From the cell containing the given text, extract its center point as (x, y) coordinate. 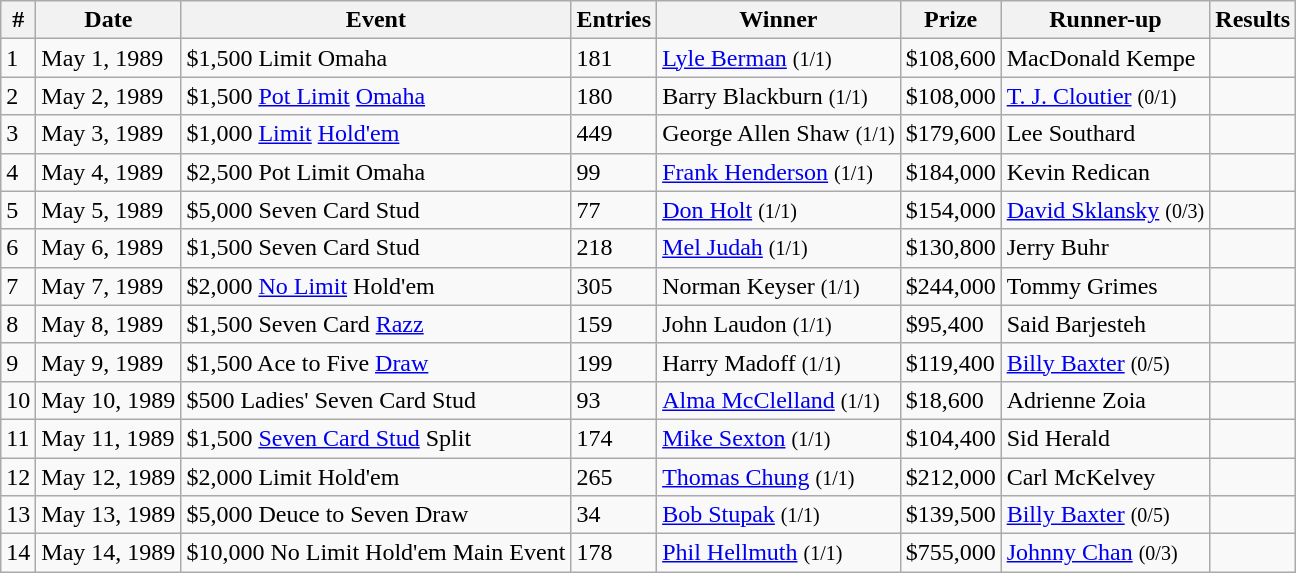
May 9, 1989 (108, 362)
$139,500 (950, 515)
14 (18, 553)
May 12, 1989 (108, 477)
May 3, 1989 (108, 134)
T. J. Cloutier (0/1) (1106, 96)
Carl McKelvey (1106, 477)
$212,000 (950, 477)
10 (18, 400)
Tommy Grimes (1106, 286)
5 (18, 210)
77 (614, 210)
MacDonald Kempe (1106, 58)
99 (614, 172)
$104,400 (950, 438)
Harry Madoff (1/1) (778, 362)
$18,600 (950, 400)
Norman Keyser (1/1) (778, 286)
Results (1253, 20)
$184,000 (950, 172)
9 (18, 362)
11 (18, 438)
$2,500 Pot Limit Omaha (376, 172)
Date (108, 20)
$10,000 No Limit Hold'em Main Event (376, 553)
May 5, 1989 (108, 210)
$179,600 (950, 134)
$755,000 (950, 553)
May 6, 1989 (108, 248)
Johnny Chan (0/3) (1106, 553)
12 (18, 477)
George Allen Shaw (1/1) (778, 134)
3 (18, 134)
218 (614, 248)
May 7, 1989 (108, 286)
1 (18, 58)
265 (614, 477)
159 (614, 324)
Entries (614, 20)
$2,000 No Limit Hold'em (376, 286)
93 (614, 400)
# (18, 20)
34 (614, 515)
$1,500 Pot Limit Omaha (376, 96)
May 1, 1989 (108, 58)
Sid Herald (1106, 438)
$130,800 (950, 248)
May 14, 1989 (108, 553)
4 (18, 172)
May 4, 1989 (108, 172)
199 (614, 362)
Barry Blackburn (1/1) (778, 96)
$1,000 Limit Hold'em (376, 134)
305 (614, 286)
May 11, 1989 (108, 438)
$500 Ladies' Seven Card Stud (376, 400)
$1,500 Seven Card Stud Split (376, 438)
Kevin Redican (1106, 172)
May 2, 1989 (108, 96)
449 (614, 134)
May 10, 1989 (108, 400)
174 (614, 438)
Alma McClelland (1/1) (778, 400)
180 (614, 96)
Bob Stupak (1/1) (778, 515)
May 13, 1989 (108, 515)
$95,400 (950, 324)
Mike Sexton (1/1) (778, 438)
Event (376, 20)
Runner-up (1106, 20)
May 8, 1989 (108, 324)
Prize (950, 20)
$5,000 Seven Card Stud (376, 210)
$108,600 (950, 58)
$1,500 Limit Omaha (376, 58)
$1,500 Seven Card Stud (376, 248)
$1,500 Ace to Five Draw (376, 362)
David Sklansky (0/3) (1106, 210)
Thomas Chung (1/1) (778, 477)
6 (18, 248)
Said Barjesteh (1106, 324)
Mel Judah (1/1) (778, 248)
13 (18, 515)
Winner (778, 20)
$1,500 Seven Card Razz (376, 324)
$5,000 Deuce to Seven Draw (376, 515)
$154,000 (950, 210)
Don Holt (1/1) (778, 210)
John Laudon (1/1) (778, 324)
$244,000 (950, 286)
Phil Hellmuth (1/1) (778, 553)
Jerry Buhr (1106, 248)
$119,400 (950, 362)
7 (18, 286)
2 (18, 96)
Lyle Berman (1/1) (778, 58)
178 (614, 553)
8 (18, 324)
Lee Southard (1106, 134)
$108,000 (950, 96)
$2,000 Limit Hold'em (376, 477)
181 (614, 58)
Frank Henderson (1/1) (778, 172)
Adrienne Zoia (1106, 400)
